Search for the cell housing the specified text and yield its [x, y] center coordinate. 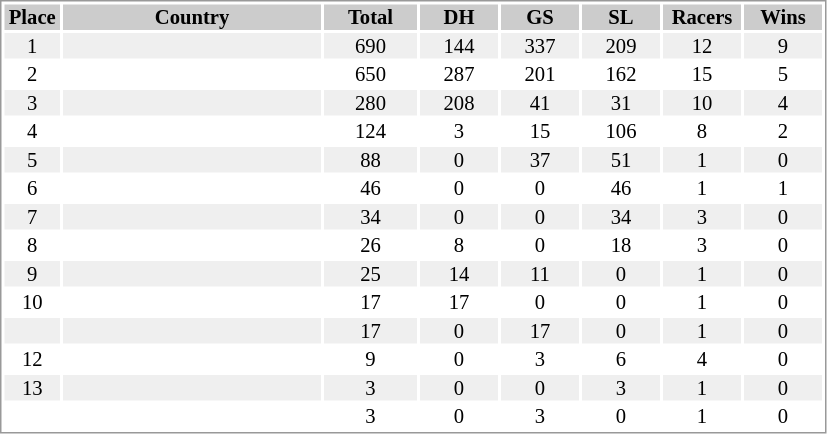
13 [32, 388]
124 [370, 131]
Racers [702, 17]
Country [192, 17]
31 [621, 103]
88 [370, 160]
GS [540, 17]
18 [621, 245]
Total [370, 17]
280 [370, 103]
144 [459, 46]
7 [32, 217]
162 [621, 75]
201 [540, 75]
209 [621, 46]
690 [370, 46]
11 [540, 274]
287 [459, 75]
337 [540, 46]
51 [621, 160]
41 [540, 103]
26 [370, 245]
Place [32, 17]
106 [621, 131]
Wins [783, 17]
208 [459, 103]
SL [621, 17]
25 [370, 274]
37 [540, 160]
650 [370, 75]
DH [459, 17]
14 [459, 274]
